Provide the (X, Y) coordinate of the cell's center where the given text is located.  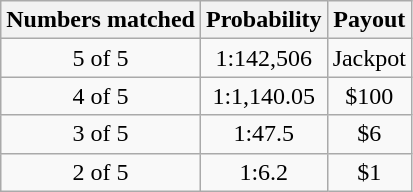
3 of 5 (101, 134)
$100 (369, 96)
2 of 5 (101, 172)
1:6.2 (264, 172)
Numbers matched (101, 20)
$6 (369, 134)
$1 (369, 172)
1:47.5 (264, 134)
4 of 5 (101, 96)
1:142,506 (264, 58)
1:1,140.05 (264, 96)
Payout (369, 20)
Probability (264, 20)
5 of 5 (101, 58)
Jackpot (369, 58)
